Scan for the cell matching the given text and deliver its [x, y] coordinate at center. 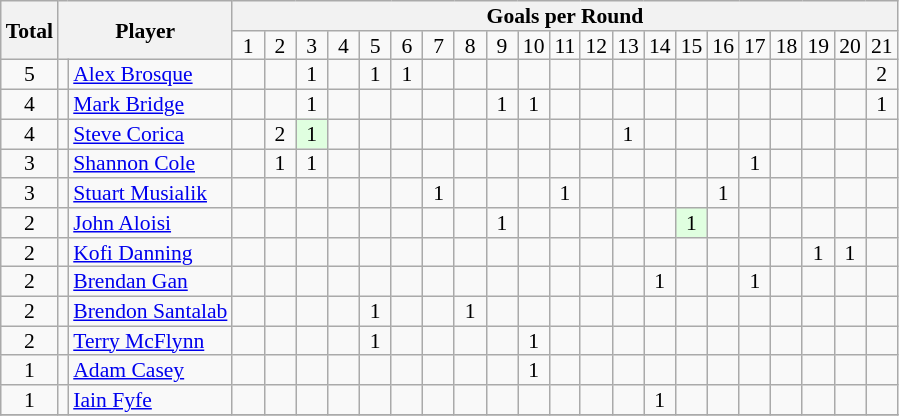
21 [882, 46]
Goals per Round [564, 16]
9 [502, 46]
16 [723, 46]
14 [660, 46]
7 [439, 46]
6 [407, 46]
20 [850, 46]
Adam Casey [150, 371]
Kofi Danning [150, 253]
18 [787, 46]
Steve Corica [150, 134]
Mark Bridge [150, 105]
17 [755, 46]
15 [692, 46]
Iain Fyfe [150, 400]
10 [534, 46]
12 [596, 46]
Alex Brosque [150, 75]
Terry McFlynn [150, 341]
Stuart Musialik [150, 193]
Brendan Gan [150, 282]
11 [566, 46]
John Aloisi [150, 223]
8 [470, 46]
Total [30, 30]
Player [145, 30]
Brendon Santalab [150, 312]
19 [818, 46]
Shannon Cole [150, 164]
13 [628, 46]
